Search for the cell housing the specified text and yield its [x, y] center coordinate. 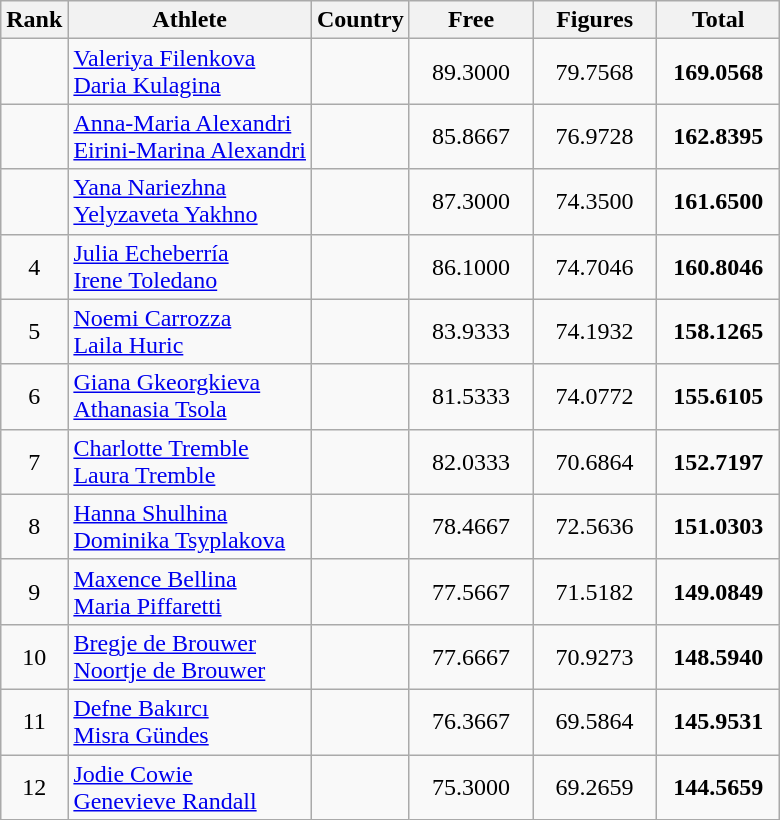
87.3000 [471, 202]
Giana GkeorgkievaAthanasia Tsola [190, 396]
74.7046 [595, 266]
Valeriya FilenkovaDaria Kulagina [190, 72]
12 [34, 786]
69.5864 [595, 722]
82.0333 [471, 462]
Anna-Maria AlexandriEirini-Marina Alexandri [190, 136]
Noemi CarrozzaLaila Huric [190, 332]
155.6105 [718, 396]
81.5333 [471, 396]
72.5636 [595, 526]
Charlotte TrembleLaura Tremble [190, 462]
Defne BakırcıMisra Gündes [190, 722]
Total [718, 20]
69.2659 [595, 786]
76.3667 [471, 722]
Yana NariezhnaYelyzaveta Yakhno [190, 202]
77.6667 [471, 656]
77.5667 [471, 592]
Figures [595, 20]
152.7197 [718, 462]
85.8667 [471, 136]
70.6864 [595, 462]
10 [34, 656]
169.0568 [718, 72]
Country [361, 20]
9 [34, 592]
76.9728 [595, 136]
Free [471, 20]
74.0772 [595, 396]
161.6500 [718, 202]
145.9531 [718, 722]
11 [34, 722]
6 [34, 396]
79.7568 [595, 72]
78.4667 [471, 526]
Hanna ShulhinaDominika Tsyplakova [190, 526]
74.3500 [595, 202]
148.5940 [718, 656]
71.5182 [595, 592]
Maxence BellinaMaria Piffaretti [190, 592]
70.9273 [595, 656]
8 [34, 526]
83.9333 [471, 332]
Julia EcheberríaIrene Toledano [190, 266]
Bregje de BrouwerNoortje de Brouwer [190, 656]
144.5659 [718, 786]
89.3000 [471, 72]
75.3000 [471, 786]
86.1000 [471, 266]
Athlete [190, 20]
7 [34, 462]
162.8395 [718, 136]
149.0849 [718, 592]
4 [34, 266]
5 [34, 332]
Jodie CowieGenevieve Randall [190, 786]
160.8046 [718, 266]
151.0303 [718, 526]
158.1265 [718, 332]
74.1932 [595, 332]
Rank [34, 20]
